Provide the [x, y] coordinate of the cell's center where the given text is located.  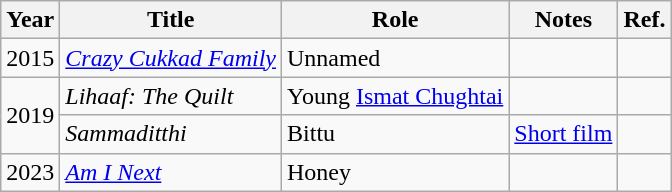
Lihaaf: The Quilt [171, 96]
Year [30, 20]
Honey [396, 172]
Sammaditthi [171, 134]
Short film [564, 134]
2015 [30, 58]
Crazy Cukkad Family [171, 58]
Bittu [396, 134]
Notes [564, 20]
Young Ismat Chughtai [396, 96]
Unnamed [396, 58]
Ref. [644, 20]
2019 [30, 115]
Am I Next [171, 172]
Role [396, 20]
2023 [30, 172]
Title [171, 20]
